Return the [X, Y] coordinate for the center point of the cell that contains the specified text.  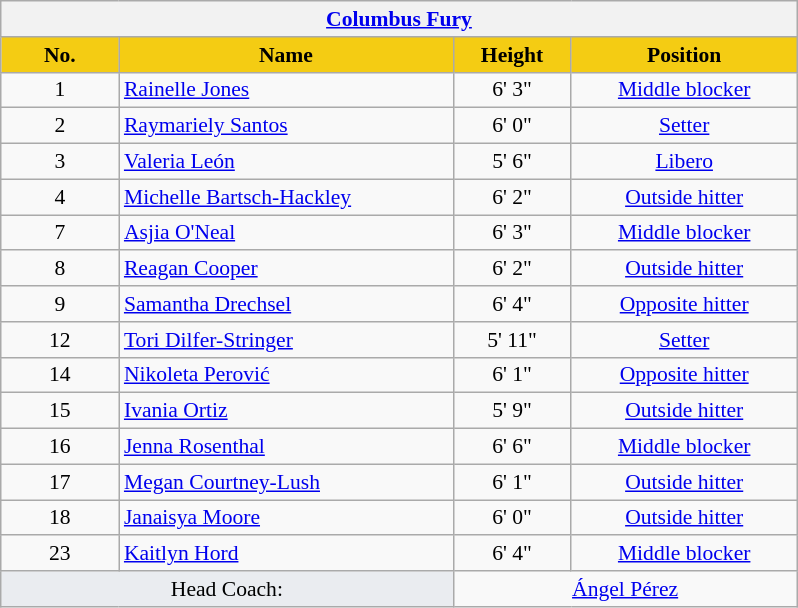
16 [60, 447]
Raymariely Santos [286, 126]
Jenna Rosenthal [286, 447]
7 [60, 233]
Asjia O'Neal [286, 233]
Nikoleta Perović [286, 375]
15 [60, 411]
1 [60, 90]
Ivania Ortiz [286, 411]
Kaitlyn Hord [286, 554]
Janaisya Moore [286, 518]
Tori Dilfer-Stringer [286, 340]
5' 9" [512, 411]
18 [60, 518]
No. [60, 55]
Libero [684, 162]
9 [60, 304]
5' 11" [512, 340]
17 [60, 482]
Valeria León [286, 162]
12 [60, 340]
Michelle Bartsch-Hackley [286, 197]
Head Coach: [227, 589]
14 [60, 375]
6' 6" [512, 447]
Megan Courtney-Lush [286, 482]
Samantha Drechsel [286, 304]
23 [60, 554]
Name [286, 55]
2 [60, 126]
Reagan Cooper [286, 269]
Columbus Fury [399, 19]
Position [684, 55]
Ángel Pérez [625, 589]
3 [60, 162]
Rainelle Jones [286, 90]
5' 6" [512, 162]
8 [60, 269]
Height [512, 55]
4 [60, 197]
